Locate the cell with the specified text and output its [x, y] center coordinate. 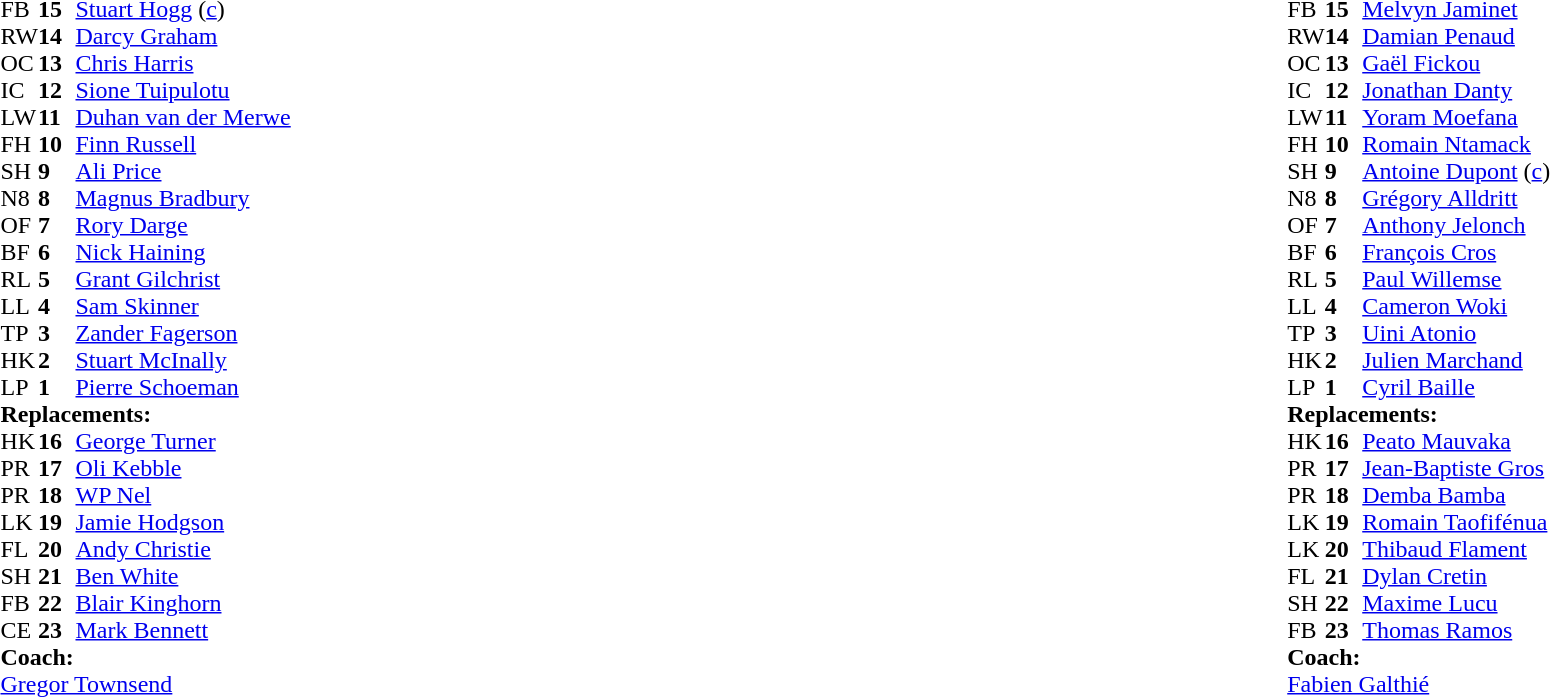
Uini Atonio [1456, 334]
Duhan van der Merwe [184, 118]
Magnus Bradbury [184, 198]
Fabien Galthié [1418, 684]
Zander Fagerson [184, 334]
Andy Christie [184, 550]
Thomas Ramos [1456, 630]
Anthony Jelonch [1456, 226]
Antoine Dupont (c) [1456, 172]
Thibaud Flament [1456, 550]
Paul Willemse [1456, 280]
Grégory Alldritt [1456, 198]
Jamie Hodgson [184, 522]
Romain Ntamack [1456, 144]
Julien Marchand [1456, 360]
Pierre Schoeman [184, 388]
Peato Mauvaka [1456, 442]
Cameron Woki [1456, 306]
Dylan Cretin [1456, 576]
Romain Taofifénua [1456, 522]
Stuart McInally [184, 360]
Oli Kebble [184, 468]
Jonathan Danty [1456, 90]
Chris Harris [184, 64]
Gaël Fickou [1456, 64]
Ben White [184, 576]
Demba Bamba [1456, 496]
Damian Penaud [1456, 36]
Blair Kinghorn [184, 604]
Darcy Graham [184, 36]
George Turner [184, 442]
Mark Bennett [184, 630]
François Cros [1456, 252]
CE [19, 630]
Rory Darge [184, 226]
Yoram Moefana [1456, 118]
Maxime Lucu [1456, 604]
Sam Skinner [184, 306]
Jean-Baptiste Gros [1456, 468]
Cyril Baille [1456, 388]
Sione Tuipulotu [184, 90]
Ali Price [184, 172]
Grant Gilchrist [184, 280]
Nick Haining [184, 252]
WP Nel [184, 496]
Gregor Townsend [145, 684]
Finn Russell [184, 144]
